Output the (x, y) coordinate of the center of the cell containing the given text.  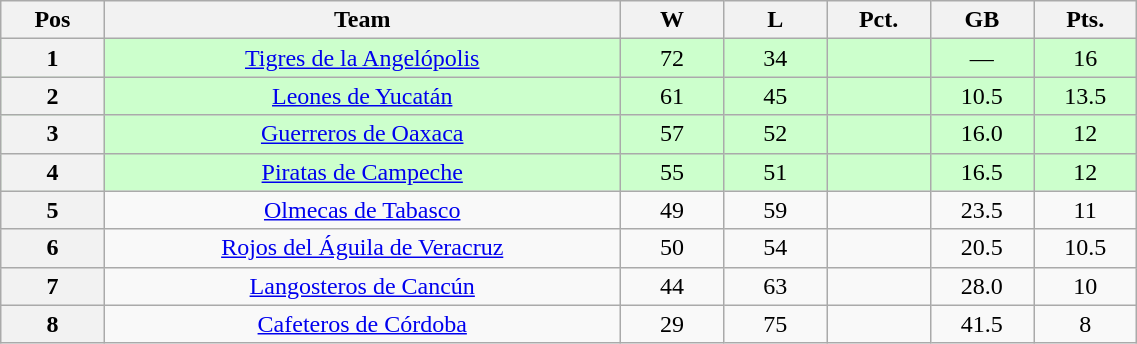
L (776, 20)
10 (1086, 286)
57 (672, 134)
16.0 (982, 134)
49 (672, 210)
Langosteros de Cancún (362, 286)
5 (52, 210)
2 (52, 96)
55 (672, 172)
Pts. (1086, 20)
Guerreros de Oaxaca (362, 134)
34 (776, 58)
16 (1086, 58)
28.0 (982, 286)
45 (776, 96)
44 (672, 286)
20.5 (982, 248)
75 (776, 324)
Leones de Yucatán (362, 96)
41.5 (982, 324)
Tigres de la Angelópolis (362, 58)
63 (776, 286)
Team (362, 20)
3 (52, 134)
13.5 (1086, 96)
W (672, 20)
GB (982, 20)
54 (776, 248)
Pos (52, 20)
11 (1086, 210)
16.5 (982, 172)
52 (776, 134)
Rojos del Águila de Veracruz (362, 248)
Olmecas de Tabasco (362, 210)
72 (672, 58)
— (982, 58)
1 (52, 58)
59 (776, 210)
Piratas de Campeche (362, 172)
4 (52, 172)
29 (672, 324)
7 (52, 286)
50 (672, 248)
61 (672, 96)
51 (776, 172)
Pct. (878, 20)
23.5 (982, 210)
6 (52, 248)
Cafeteros de Córdoba (362, 324)
